Identify which cell holds the provided text, then report its [x, y] central coordinate. 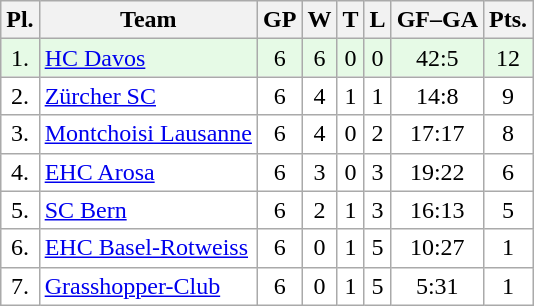
3. [20, 134]
12 [508, 58]
1. [20, 58]
Zürcher SC [148, 96]
17:17 [437, 134]
EHC Basel-Rotweiss [148, 248]
16:13 [437, 210]
10:27 [437, 248]
Pts. [508, 20]
Team [148, 20]
Grasshopper-Club [148, 286]
5:31 [437, 286]
Montchoisi Lausanne [148, 134]
14:8 [437, 96]
5. [20, 210]
Pl. [20, 20]
GP [280, 20]
6. [20, 248]
SC Bern [148, 210]
9 [508, 96]
HC Davos [148, 58]
42:5 [437, 58]
EHC Arosa [148, 172]
7. [20, 286]
19:22 [437, 172]
W [320, 20]
2. [20, 96]
8 [508, 134]
4. [20, 172]
T [350, 20]
GF–GA [437, 20]
L [378, 20]
